Output the (X, Y) coordinate of the center of the cell containing the given text.  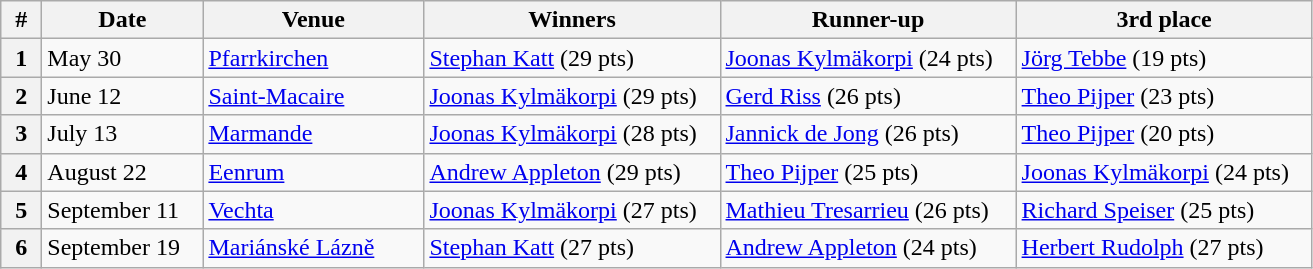
Mariánské Lázně (314, 248)
Andrew Appleton (24 pts) (868, 248)
Venue (314, 20)
Andrew Appleton (29 pts) (572, 172)
Date (122, 20)
June 12 (122, 96)
Richard Speiser (25 pts) (1164, 210)
Joonas Kylmäkorpi (29 pts) (572, 96)
May 30 (122, 58)
Runner-up (868, 20)
Stephan Katt (27 pts) (572, 248)
Joonas Kylmäkorpi (27 pts) (572, 210)
Herbert Rudolph (27 pts) (1164, 248)
3 (22, 134)
Eenrum (314, 172)
Jannick de Jong (26 pts) (868, 134)
Theo Pijper (20 pts) (1164, 134)
Marmande (314, 134)
1 (22, 58)
Gerd Riss (26 pts) (868, 96)
Mathieu Tresarrieu (26 pts) (868, 210)
Joonas Kylmäkorpi (28 pts) (572, 134)
August 22 (122, 172)
September 11 (122, 210)
July 13 (122, 134)
6 (22, 248)
Theo Pijper (23 pts) (1164, 96)
Vechta (314, 210)
2 (22, 96)
Winners (572, 20)
4 (22, 172)
3rd place (1164, 20)
5 (22, 210)
September 19 (122, 248)
Theo Pijper (25 pts) (868, 172)
# (22, 20)
Saint-Macaire (314, 96)
Stephan Katt (29 pts) (572, 58)
Jörg Tebbe (19 pts) (1164, 58)
Pfarrkirchen (314, 58)
